From the cell containing the given text, extract its center point as [X, Y] coordinate. 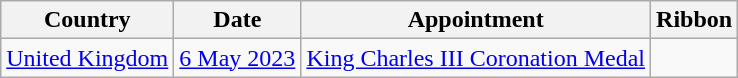
Country [88, 20]
United Kingdom [88, 58]
Ribbon [694, 20]
Date [238, 20]
Appointment [476, 20]
6 May 2023 [238, 58]
King Charles III Coronation Medal [476, 58]
